Return (x, y) of the center of cell containing provided text 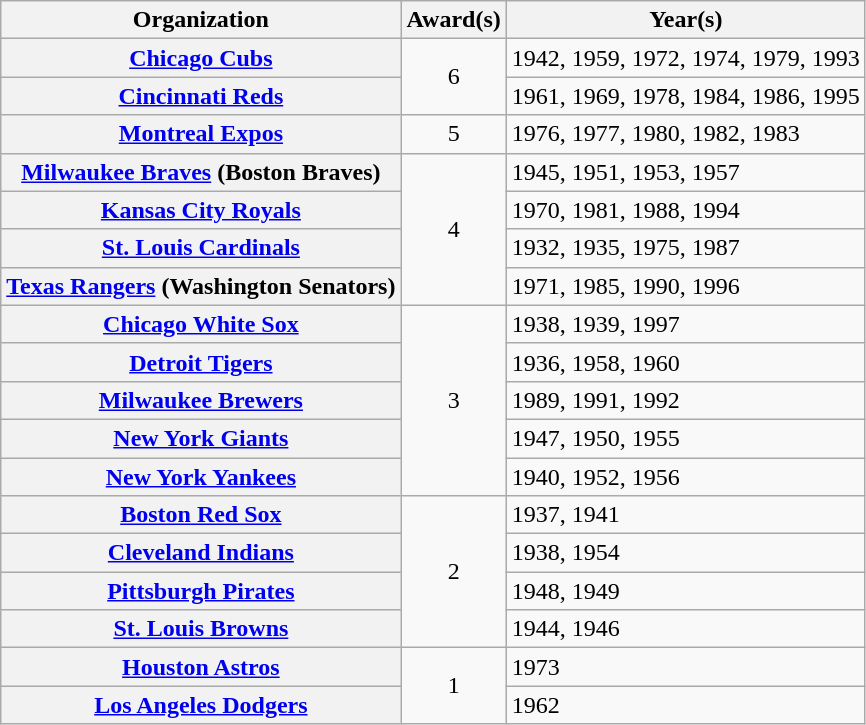
1973 (686, 667)
4 (454, 229)
2 (454, 572)
1970, 1981, 1988, 1994 (686, 210)
1971, 1985, 1990, 1996 (686, 286)
New York Giants (201, 438)
New York Yankees (201, 477)
1938, 1954 (686, 553)
3 (454, 400)
Los Angeles Dodgers (201, 705)
Award(s) (454, 20)
Pittsburgh Pirates (201, 591)
Montreal Expos (201, 134)
Chicago Cubs (201, 58)
Detroit Tigers (201, 362)
Texas Rangers (Washington Senators) (201, 286)
1 (454, 686)
1947, 1950, 1955 (686, 438)
1942, 1959, 1972, 1974, 1979, 1993 (686, 58)
Milwaukee Braves (Boston Braves) (201, 172)
Kansas City Royals (201, 210)
St. Louis Cardinals (201, 248)
Organization (201, 20)
Milwaukee Brewers (201, 400)
1936, 1958, 1960 (686, 362)
1976, 1977, 1980, 1982, 1983 (686, 134)
Chicago White Sox (201, 324)
Boston Red Sox (201, 515)
Houston Astros (201, 667)
5 (454, 134)
1938, 1939, 1997 (686, 324)
Cleveland Indians (201, 553)
1945, 1951, 1953, 1957 (686, 172)
1937, 1941 (686, 515)
1944, 1946 (686, 629)
Cincinnati Reds (201, 96)
1989, 1991, 1992 (686, 400)
6 (454, 77)
1948, 1949 (686, 591)
1932, 1935, 1975, 1987 (686, 248)
1962 (686, 705)
1940, 1952, 1956 (686, 477)
Year(s) (686, 20)
St. Louis Browns (201, 629)
1961, 1969, 1978, 1984, 1986, 1995 (686, 96)
